From the cell containing the given text, extract its center point as (X, Y) coordinate. 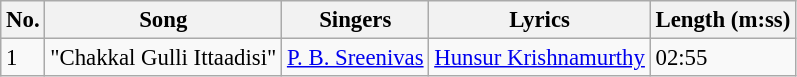
Hunsur Krishnamurthy (540, 58)
Length (m:ss) (722, 20)
Singers (356, 20)
1 (23, 58)
No. (23, 20)
"Chakkal Gulli Ittaadisi" (164, 58)
P. B. Sreenivas (356, 58)
02:55 (722, 58)
Song (164, 20)
Lyrics (540, 20)
